Pinpoint the cell where the given text exists, returning its [x, y] midpoint coordinate. 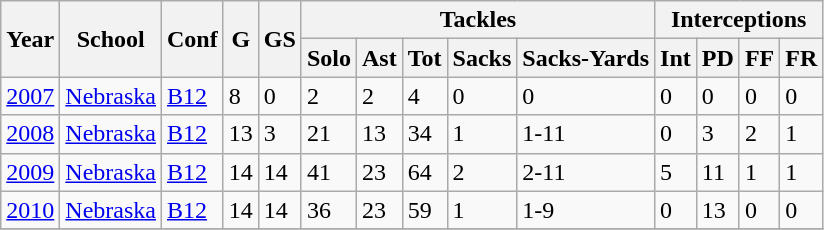
PD [718, 58]
G [240, 39]
Year [30, 39]
5 [676, 172]
2008 [30, 134]
59 [424, 210]
11 [718, 172]
1-11 [586, 134]
64 [424, 172]
FR [802, 58]
2-11 [586, 172]
21 [328, 134]
Sacks-Yards [586, 58]
2007 [30, 96]
Interceptions [739, 20]
4 [424, 96]
Conf [193, 39]
Tackles [478, 20]
Tot [424, 58]
2010 [30, 210]
36 [328, 210]
Sacks [482, 58]
34 [424, 134]
Solo [328, 58]
GS [280, 39]
2009 [30, 172]
Ast [379, 58]
FF [759, 58]
Int [676, 58]
41 [328, 172]
School [111, 39]
8 [240, 96]
1-9 [586, 210]
